Return the [x, y] coordinate for the center point of the cell that contains the specified text.  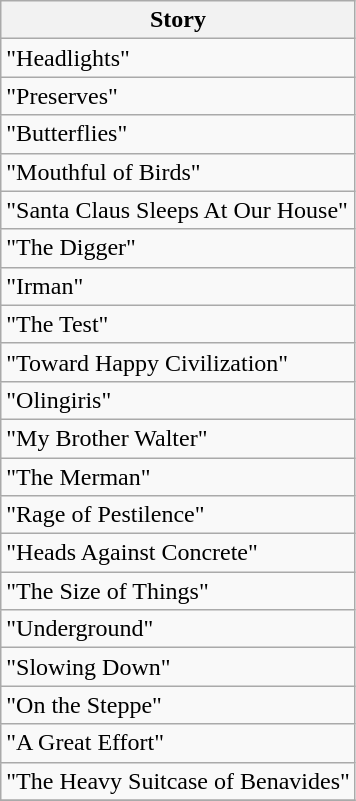
"Underground" [178, 629]
"Santa Claus Sleeps At Our House" [178, 210]
"My Brother Walter" [178, 438]
"Butterflies" [178, 134]
"The Test" [178, 324]
"On the Steppe" [178, 705]
"Headlights" [178, 58]
"The Merman" [178, 477]
"A Great Effort" [178, 743]
"The Size of Things" [178, 591]
"Rage of Pestilence" [178, 515]
"Heads Against Concrete" [178, 553]
"Mouthful of Birds" [178, 172]
"The Heavy Suitcase of Benavides" [178, 781]
"Toward Happy Civilization" [178, 362]
"Olingiris" [178, 400]
"Irman" [178, 286]
"The Digger" [178, 248]
"Preserves" [178, 96]
Story [178, 20]
"Slowing Down" [178, 667]
